Identify which cell holds the provided text, then report its (X, Y) central coordinate. 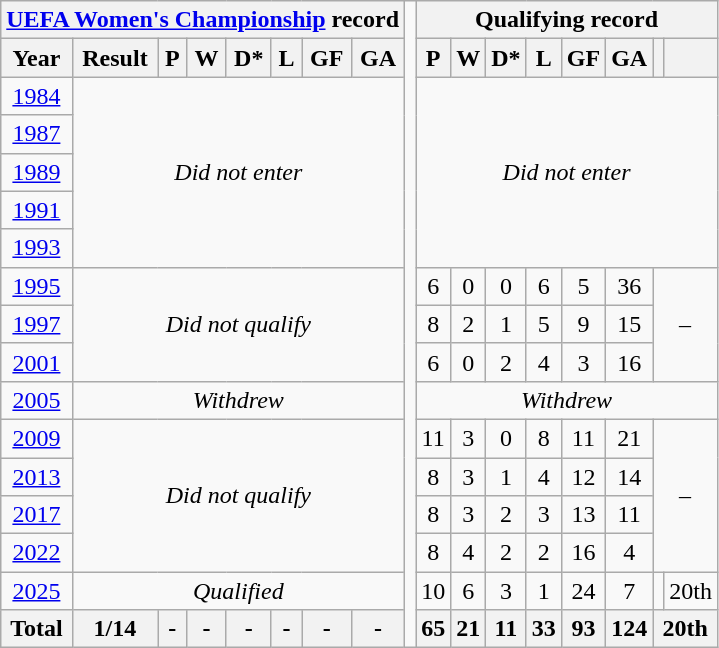
UEFA Women's Championship record (203, 20)
2005 (36, 400)
15 (630, 324)
Qualified (238, 591)
93 (583, 629)
1993 (36, 248)
2022 (36, 553)
2009 (36, 438)
2017 (36, 515)
124 (630, 629)
1/14 (115, 629)
65 (434, 629)
Qualifying record (567, 20)
Result (115, 58)
36 (630, 286)
12 (583, 477)
1995 (36, 286)
33 (544, 629)
24 (583, 591)
1991 (36, 210)
Year (36, 58)
1997 (36, 324)
1987 (36, 134)
7 (630, 591)
2001 (36, 362)
2013 (36, 477)
1989 (36, 172)
2025 (36, 591)
14 (630, 477)
9 (583, 324)
13 (583, 515)
Total (36, 629)
10 (434, 591)
1984 (36, 96)
